Detect which cell encompasses the target text, then output its (x, y) center coordinate. 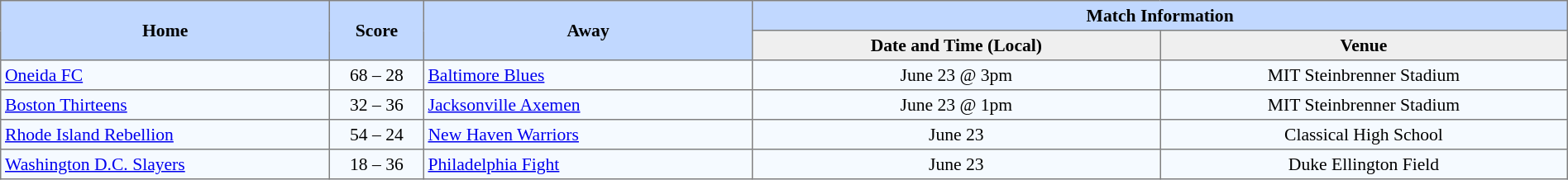
32 – 36 (377, 105)
Oneida FC (165, 75)
Jacksonville Axemen (588, 105)
Home (165, 31)
54 – 24 (377, 135)
Venue (1365, 45)
Classical High School (1365, 135)
Baltimore Blues (588, 75)
Washington D.C. Slayers (165, 164)
Match Information (1159, 16)
Score (377, 31)
18 – 36 (377, 164)
Duke Ellington Field (1365, 164)
Rhode Island Rebellion (165, 135)
68 – 28 (377, 75)
June 23 @ 3pm (956, 75)
Date and Time (Local) (956, 45)
Away (588, 31)
Philadelphia Fight (588, 164)
Boston Thirteens (165, 105)
June 23 @ 1pm (956, 105)
New Haven Warriors (588, 135)
